Scan for the cell matching the given text and deliver its (x, y) coordinate at center. 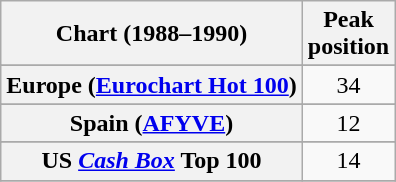
Chart (1988–1990) (152, 34)
34 (348, 85)
Spain (AFYVE) (152, 123)
14 (348, 161)
Europe (Eurochart Hot 100) (152, 85)
Peakposition (348, 34)
US Cash Box Top 100 (152, 161)
12 (348, 123)
